From the cell containing the given text, extract its center point as (X, Y) coordinate. 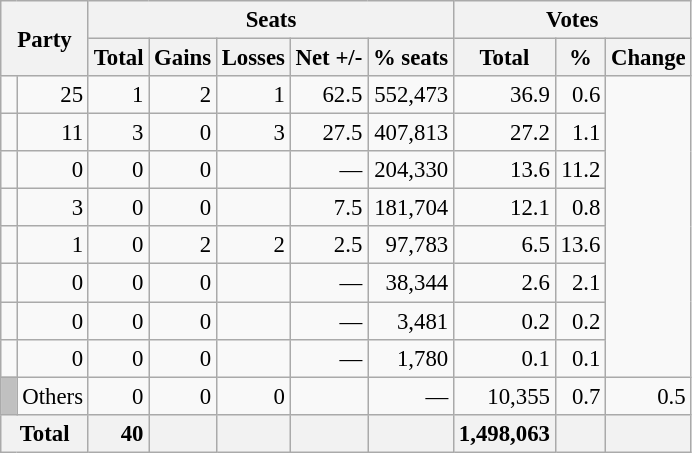
% seats (411, 58)
10,355 (504, 396)
Net +/- (328, 58)
1,498,063 (504, 433)
Losses (253, 58)
0.5 (648, 396)
38,344 (411, 283)
7.5 (328, 208)
Seats (270, 20)
97,783 (411, 245)
Gains (183, 58)
0.6 (580, 95)
25 (52, 95)
% (580, 58)
40 (118, 433)
11.2 (580, 170)
552,473 (411, 95)
2.5 (328, 245)
62.5 (328, 95)
407,813 (411, 133)
2.6 (504, 283)
204,330 (411, 170)
11 (52, 133)
12.1 (504, 208)
Party (45, 38)
27.2 (504, 133)
27.5 (328, 133)
181,704 (411, 208)
Votes (572, 20)
Others (52, 396)
0.7 (580, 396)
1,780 (411, 358)
Change (648, 58)
3,481 (411, 321)
2.1 (580, 283)
1.1 (580, 133)
6.5 (504, 245)
36.9 (504, 95)
0.8 (580, 208)
